Output the (x, y) coordinate of the center of the cell containing the given text.  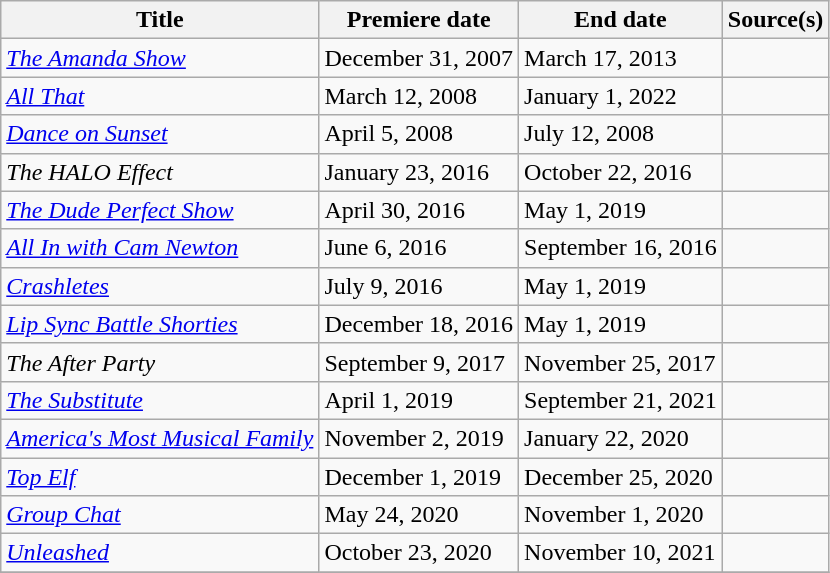
Lip Sync Battle Shorties (160, 324)
April 5, 2008 (419, 134)
November 25, 2017 (621, 362)
January 23, 2016 (419, 172)
Crashletes (160, 286)
March 12, 2008 (419, 96)
May 24, 2020 (419, 515)
July 9, 2016 (419, 286)
The After Party (160, 362)
April 30, 2016 (419, 210)
All That (160, 96)
Source(s) (776, 20)
July 12, 2008 (621, 134)
The Amanda Show (160, 58)
Dance on Sunset (160, 134)
America's Most Musical Family (160, 438)
December 31, 2007 (419, 58)
All In with Cam Newton (160, 248)
The Substitute (160, 400)
The Dude Perfect Show (160, 210)
Title (160, 20)
Top Elf (160, 477)
Premiere date (419, 20)
November 10, 2021 (621, 553)
End date (621, 20)
April 1, 2019 (419, 400)
June 6, 2016 (419, 248)
Group Chat (160, 515)
October 23, 2020 (419, 553)
November 1, 2020 (621, 515)
December 1, 2019 (419, 477)
September 16, 2016 (621, 248)
January 1, 2022 (621, 96)
November 2, 2019 (419, 438)
October 22, 2016 (621, 172)
The HALO Effect (160, 172)
Unleashed (160, 553)
December 25, 2020 (621, 477)
March 17, 2013 (621, 58)
September 21, 2021 (621, 400)
September 9, 2017 (419, 362)
January 22, 2020 (621, 438)
December 18, 2016 (419, 324)
